Locate the cell with the specified text and output its [x, y] center coordinate. 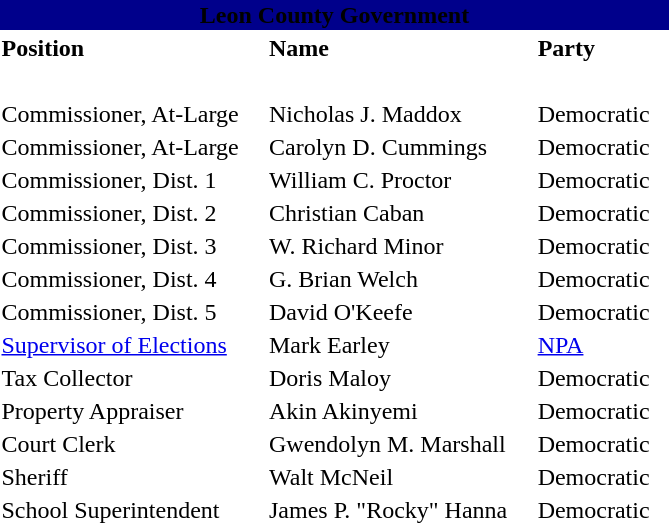
G. Brian Welch [401, 279]
Akin Akinyemi [401, 411]
Position [132, 48]
Doris Maloy [401, 378]
Commissioner, Dist. 1 [132, 180]
Tax Collector [132, 378]
Gwendolyn M. Marshall [401, 444]
Sheriff [132, 477]
Name [401, 48]
William C. Proctor [401, 180]
Commissioner, Dist. 4 [132, 279]
Commissioner, Dist. 2 [132, 213]
Commissioner, Dist. 5 [132, 312]
Property Appraiser [132, 411]
Christian Caban [401, 213]
Party [600, 48]
NPA [600, 345]
David O'Keefe [401, 312]
Carolyn D. Cummings [401, 147]
Commissioner, Dist. 3 [132, 246]
Mark Earley [401, 345]
W. Richard Minor [401, 246]
Supervisor of Elections [132, 345]
Leon County Government [334, 15]
Court Clerk [132, 444]
Nicholas J. Maddox [401, 114]
Walt McNeil [401, 477]
